Identify which cell holds the provided text, then report its [X, Y] central coordinate. 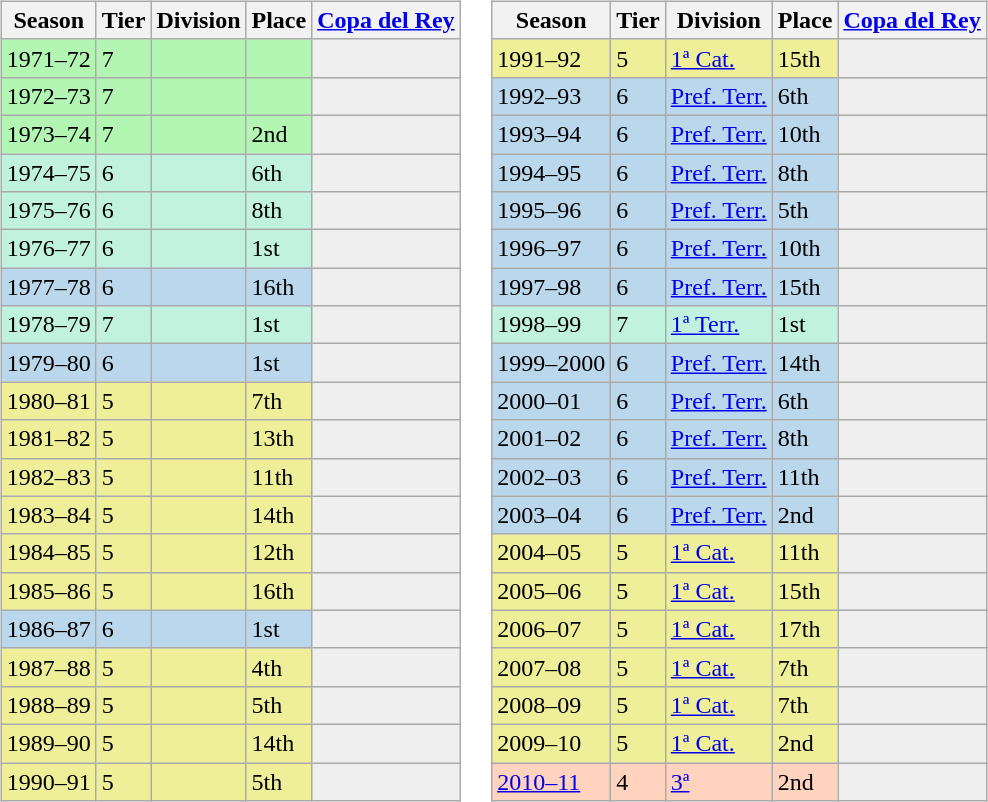
1984–85 [48, 553]
1977–78 [48, 287]
2010–11 [552, 781]
1996–97 [552, 249]
1988–89 [48, 705]
2007–08 [552, 667]
4 [638, 781]
1999–2000 [552, 363]
2003–04 [552, 515]
2008–09 [552, 705]
2002–03 [552, 477]
1973–74 [48, 134]
2006–07 [552, 629]
1981–82 [48, 439]
1987–88 [48, 667]
1983–84 [48, 515]
1991–92 [552, 58]
1998–99 [552, 325]
1979–80 [48, 363]
2000–01 [552, 401]
1982–83 [48, 477]
1995–96 [552, 211]
1986–87 [48, 629]
13th [279, 439]
1994–95 [552, 173]
2001–02 [552, 439]
1997–98 [552, 287]
4th [279, 667]
1992–93 [552, 96]
3ª [718, 781]
1980–81 [48, 401]
1ª Terr. [718, 325]
2004–05 [552, 553]
1990–91 [48, 781]
1978–79 [48, 325]
1972–73 [48, 96]
2005–06 [552, 591]
1976–77 [48, 249]
2009–10 [552, 743]
1993–94 [552, 134]
1971–72 [48, 58]
1989–90 [48, 743]
1974–75 [48, 173]
1975–76 [48, 211]
17th [805, 629]
12th [279, 553]
1985–86 [48, 591]
